Locate the cell with the specified text and output its [x, y] center coordinate. 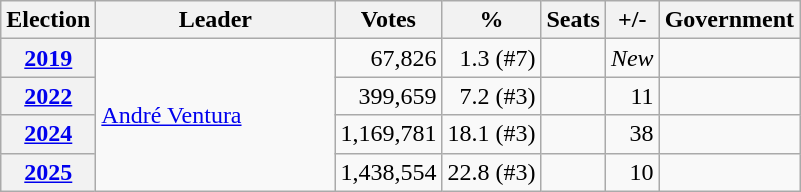
Election [48, 20]
2019 [48, 58]
2022 [48, 96]
11 [632, 96]
10 [632, 172]
399,659 [388, 96]
2025 [48, 172]
% [492, 20]
Seats [573, 20]
18.1 (#3) [492, 134]
22.8 (#3) [492, 172]
Government [729, 20]
2024 [48, 134]
New [632, 58]
Votes [388, 20]
+/- [632, 20]
1.3 (#7) [492, 58]
1,438,554 [388, 172]
André Ventura [216, 115]
Leader [216, 20]
38 [632, 134]
7.2 (#3) [492, 96]
1,169,781 [388, 134]
67,826 [388, 58]
